Scan for the cell matching the given text and deliver its [x, y] coordinate at center. 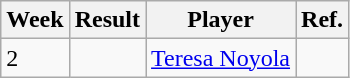
Player [221, 20]
2 [35, 58]
Teresa Noyola [221, 58]
Result [107, 20]
Week [35, 20]
Ref. [322, 20]
